Locate the cell with the specified text and output its [x, y] center coordinate. 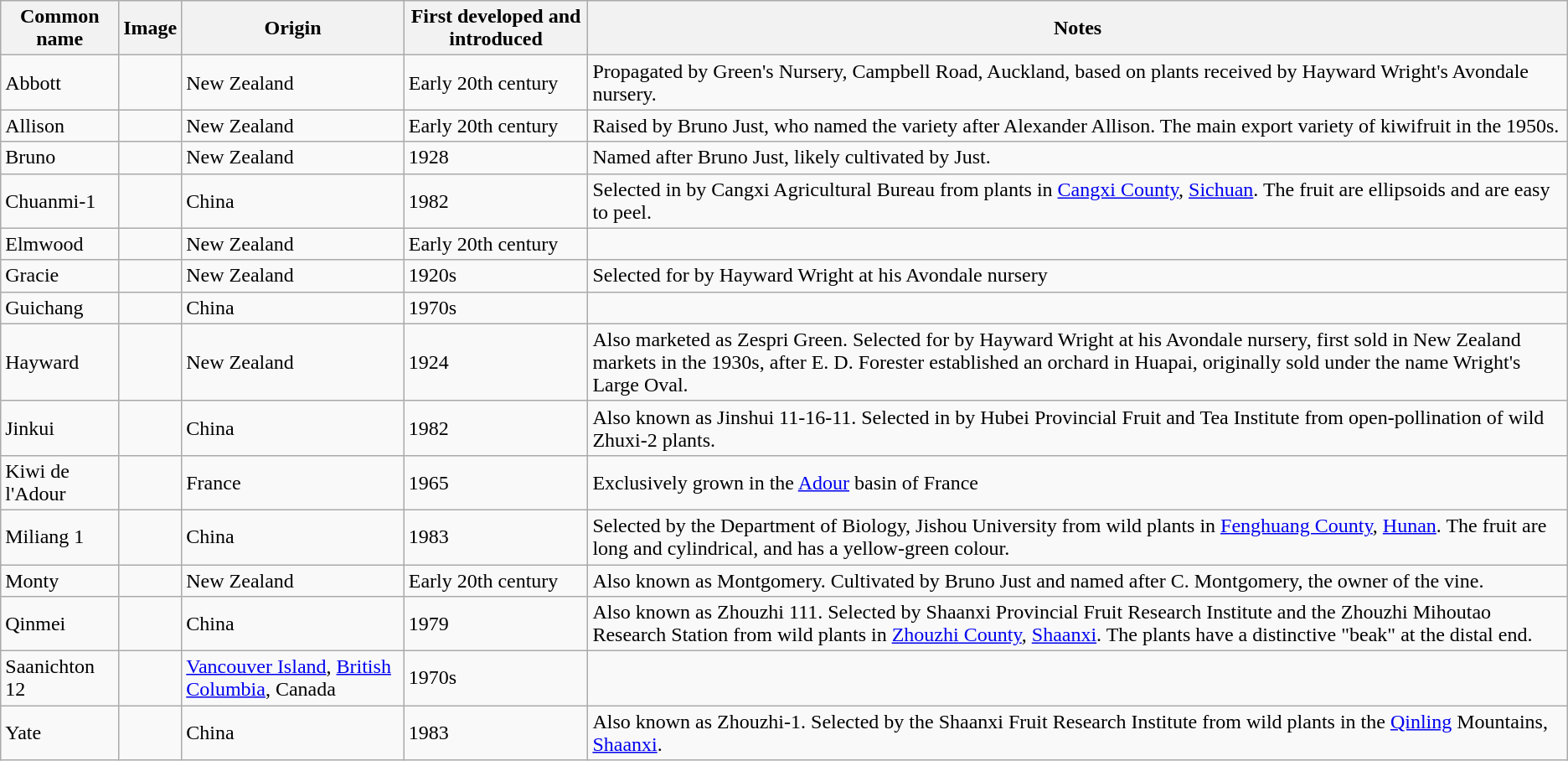
Named after Bruno Just, likely cultivated by Just. [1077, 158]
1920s [496, 276]
Selected for by Hayward Wright at his Avondale nursery [1077, 276]
Image [151, 28]
Elmwood [60, 244]
Jinkui [60, 427]
Monty [60, 581]
Yate [60, 733]
Origin [293, 28]
Allison [60, 126]
Also known as Montgomery. Cultivated by Bruno Just and named after C. Montgomery, the owner of the vine. [1077, 581]
1979 [496, 624]
France [293, 483]
Also known as Zhouzhi-1. Selected by the Shaanxi Fruit Research Institute from wild plants in the Qinling Mountains, Shaanxi. [1077, 733]
Common name [60, 28]
Saanichton 12 [60, 679]
Abbott [60, 82]
Selected in by Cangxi Agricultural Bureau from plants in Cangxi County, Sichuan. The fruit are ellipsoids and are easy to peel. [1077, 201]
Kiwi de l'Adour [60, 483]
Qinmei [60, 624]
Guichang [60, 308]
Notes [1077, 28]
First developed and introduced [496, 28]
Raised by Bruno Just, who named the variety after Alexander Allison. The main export variety of kiwifruit in the 1950s. [1077, 126]
Exclusively grown in the Adour basin of France [1077, 483]
Chuanmi-1 [60, 201]
1965 [496, 483]
Vancouver Island, British Columbia, Canada [293, 679]
Hayward [60, 362]
Gracie [60, 276]
1924 [496, 362]
Miliang 1 [60, 536]
Propagated by Green's Nursery, Campbell Road, Auckland, based on plants received by Hayward Wright's Avondale nursery. [1077, 82]
Bruno [60, 158]
Also known as Jinshui 11-16-11. Selected in by Hubei Provincial Fruit and Tea Institute from open-pollination of wild Zhuxi-2 plants. [1077, 427]
1928 [496, 158]
